Detect which cell encompasses the target text, then output its (x, y) center coordinate. 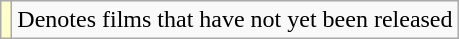
Denotes films that have not yet been released (235, 20)
